Identify which cell holds the provided text, then report its [x, y] central coordinate. 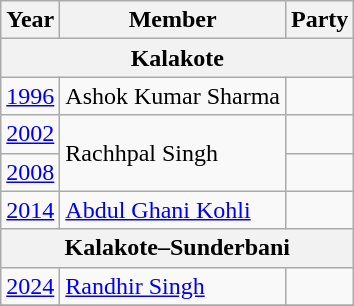
1996 [30, 96]
Year [30, 20]
2014 [30, 210]
Party [320, 20]
Kalakote–Sunderbani [178, 248]
Abdul Ghani Kohli [173, 210]
Kalakote [178, 58]
2024 [30, 286]
Randhir Singh [173, 286]
Member [173, 20]
2002 [30, 134]
Ashok Kumar Sharma [173, 96]
2008 [30, 172]
Rachhpal Singh [173, 153]
